Locate the cell with the specified text and output its (x, y) center coordinate. 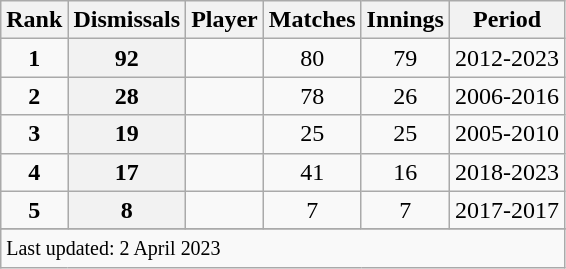
4 (34, 172)
Matches (312, 20)
41 (312, 172)
80 (312, 58)
79 (405, 58)
Last updated: 2 April 2023 (283, 248)
92 (127, 58)
2018-2023 (506, 172)
2 (34, 96)
2012-2023 (506, 58)
Innings (405, 20)
78 (312, 96)
8 (127, 210)
Rank (34, 20)
19 (127, 134)
26 (405, 96)
2006-2016 (506, 96)
16 (405, 172)
3 (34, 134)
5 (34, 210)
17 (127, 172)
1 (34, 58)
28 (127, 96)
Player (225, 20)
Period (506, 20)
2005-2010 (506, 134)
Dismissals (127, 20)
2017-2017 (506, 210)
